Extract the [x, y] coordinate from the center of the cell holding the provided text.  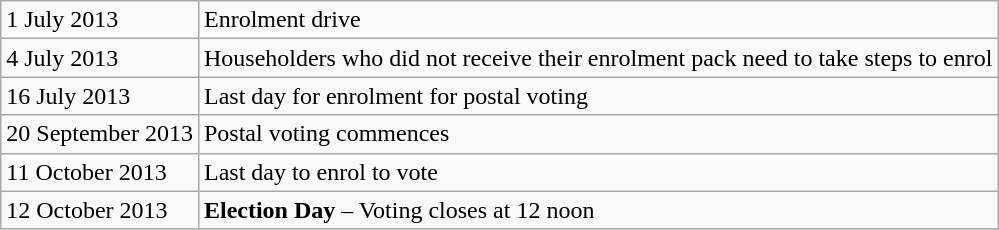
4 July 2013 [100, 58]
16 July 2013 [100, 96]
Election Day – Voting closes at 12 noon [598, 210]
Last day to enrol to vote [598, 172]
Last day for enrolment for postal voting [598, 96]
20 September 2013 [100, 134]
Postal voting commences [598, 134]
1 July 2013 [100, 20]
Enrolment drive [598, 20]
11 October 2013 [100, 172]
Householders who did not receive their enrolment pack need to take steps to enrol [598, 58]
12 October 2013 [100, 210]
